Pinpoint the cell where the given text exists, returning its [x, y] midpoint coordinate. 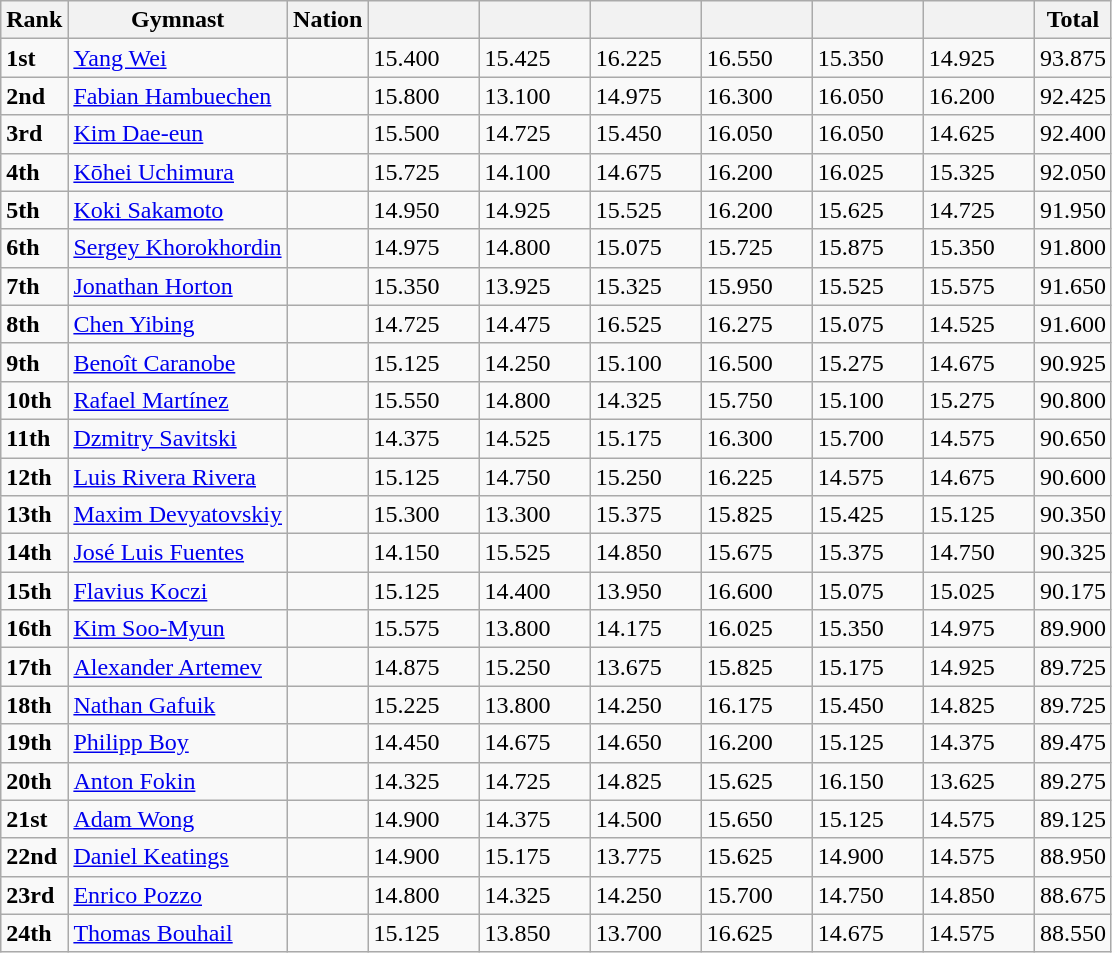
Maxim Devyatovskiy [178, 515]
90.650 [1072, 438]
Alexander Artemev [178, 667]
14.950 [424, 210]
15.950 [756, 286]
Flavius Koczi [178, 591]
14.400 [534, 591]
90.800 [1072, 400]
7th [34, 286]
Nation [328, 20]
1st [34, 58]
90.325 [1072, 553]
Luis Rivera Rivera [178, 477]
12th [34, 477]
14.100 [534, 172]
Dzmitry Savitski [178, 438]
16.600 [756, 591]
Kōhei Uchimura [178, 172]
15.875 [868, 248]
13.625 [978, 781]
Kim Dae-eun [178, 134]
Fabian Hambuechen [178, 96]
15.550 [424, 400]
19th [34, 743]
15.225 [424, 705]
88.950 [1072, 857]
90.350 [1072, 515]
Enrico Pozzo [178, 895]
93.875 [1072, 58]
8th [34, 324]
92.400 [1072, 134]
13.950 [646, 591]
15.025 [978, 591]
Adam Wong [178, 819]
16.525 [646, 324]
16th [34, 629]
3rd [34, 134]
Total [1072, 20]
5th [34, 210]
23rd [34, 895]
91.800 [1072, 248]
Anton Fokin [178, 781]
14.150 [424, 553]
Thomas Bouhail [178, 933]
14.650 [646, 743]
13.925 [534, 286]
92.425 [1072, 96]
18th [34, 705]
16.625 [756, 933]
15th [34, 591]
4th [34, 172]
14.500 [646, 819]
9th [34, 362]
José Luis Fuentes [178, 553]
88.675 [1072, 895]
13.775 [646, 857]
13th [34, 515]
2nd [34, 96]
15.800 [424, 96]
88.550 [1072, 933]
Sergey Khorokhordin [178, 248]
Chen Yibing [178, 324]
15.675 [756, 553]
90.175 [1072, 591]
89.125 [1072, 819]
Yang Wei [178, 58]
Kim Soo-Myun [178, 629]
Daniel Keatings [178, 857]
11th [34, 438]
15.300 [424, 515]
14.450 [424, 743]
15.400 [424, 58]
90.600 [1072, 477]
Jonathan Horton [178, 286]
16.275 [756, 324]
Nathan Gafuik [178, 705]
15.750 [756, 400]
22nd [34, 857]
13.100 [534, 96]
91.950 [1072, 210]
Benoît Caranobe [178, 362]
91.650 [1072, 286]
14.875 [424, 667]
13.850 [534, 933]
14.175 [646, 629]
Gymnast [178, 20]
Rank [34, 20]
17th [34, 667]
90.925 [1072, 362]
89.900 [1072, 629]
16.175 [756, 705]
6th [34, 248]
14.625 [978, 134]
15.500 [424, 134]
89.275 [1072, 781]
20th [34, 781]
Rafael Martínez [178, 400]
92.050 [1072, 172]
Philipp Boy [178, 743]
13.675 [646, 667]
21st [34, 819]
15.650 [756, 819]
13.700 [646, 933]
13.300 [534, 515]
14th [34, 553]
91.600 [1072, 324]
16.150 [868, 781]
89.475 [1072, 743]
24th [34, 933]
16.550 [756, 58]
16.500 [756, 362]
14.475 [534, 324]
10th [34, 400]
Koki Sakamoto [178, 210]
